From the cell containing the given text, extract its center point as [x, y] coordinate. 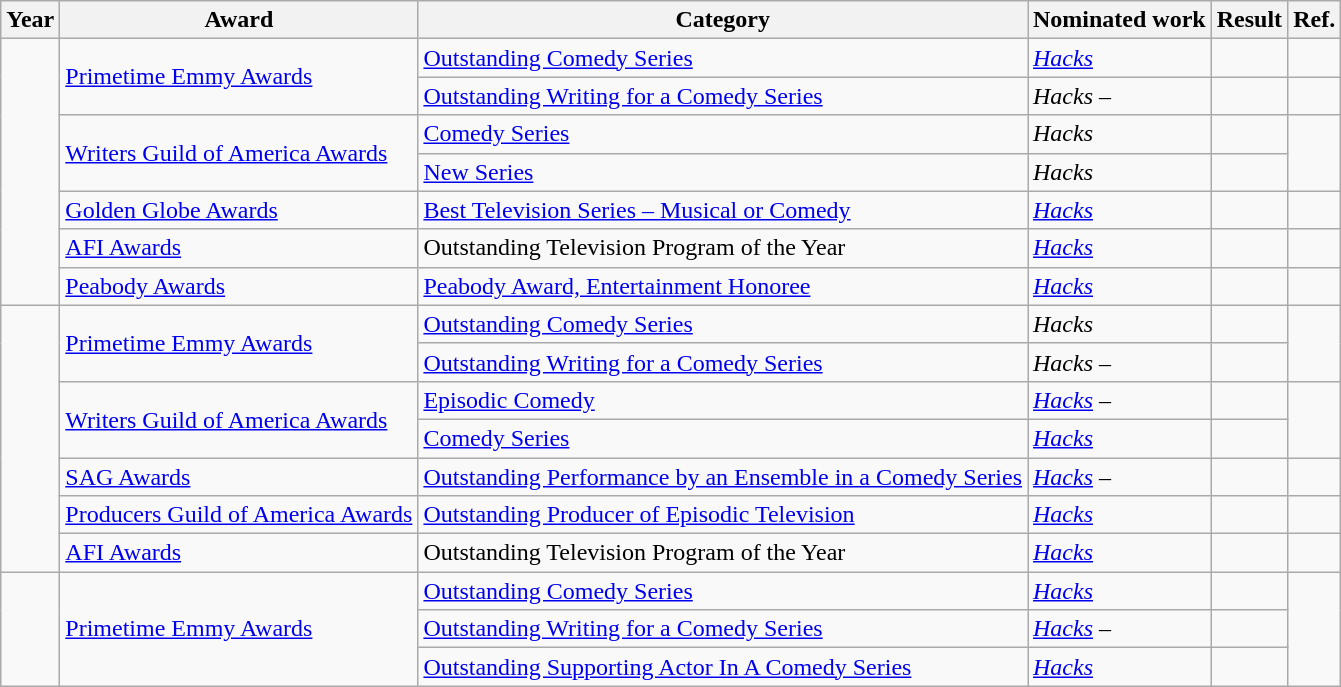
Peabody Awards [239, 286]
Outstanding Producer of Episodic Television [723, 515]
Year [30, 20]
SAG Awards [239, 477]
Category [723, 20]
Award [239, 20]
New Series [723, 172]
Outstanding Supporting Actor In A Comedy Series [723, 667]
Ref. [1314, 20]
Outstanding Performance by an Ensemble in a Comedy Series [723, 477]
Result [1249, 20]
Episodic Comedy [723, 400]
Nominated work [1120, 20]
Peabody Award, Entertainment Honoree [723, 286]
Golden Globe Awards [239, 210]
Producers Guild of America Awards [239, 515]
Best Television Series – Musical or Comedy [723, 210]
